Provide the [X, Y] coordinate of the cell's center where the given text is located.  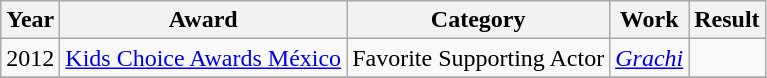
Kids Choice Awards México [204, 58]
Favorite Supporting Actor [478, 58]
Category [478, 20]
Award [204, 20]
Grachi [650, 58]
Year [30, 20]
2012 [30, 58]
Work [650, 20]
Result [727, 20]
